Scan for the cell matching the given text and deliver its [X, Y] coordinate at center. 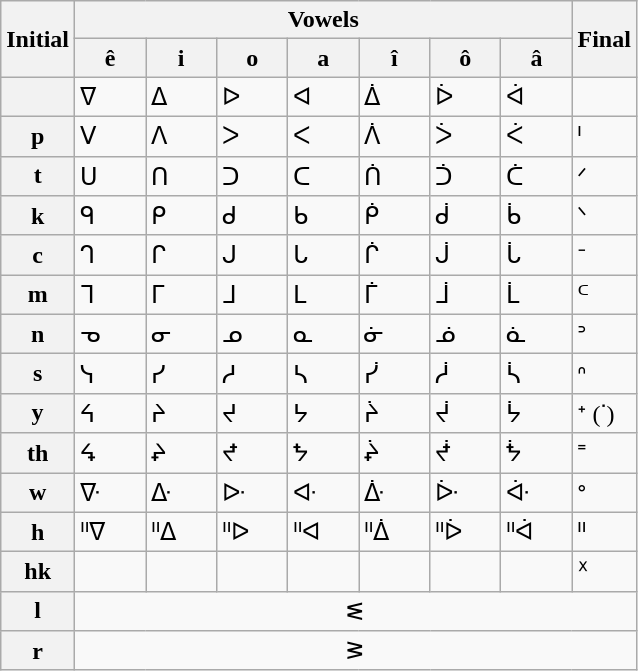
ᖨ [182, 453]
ᕽ [604, 572]
ᓈ [536, 334]
ᔩ [394, 413]
ᐚ [536, 492]
ᒎ [466, 255]
ᓲ [466, 374]
ᓭ [110, 374]
ᖪ [252, 453]
ᐁ [110, 97]
ᐢ [604, 374]
ᒌ [394, 255]
ᐯ [110, 136]
ᐦᐋ [536, 532]
ᑯ [252, 216]
ᒣ [110, 295]
ᐤ [604, 492]
ᑌ [110, 176]
ᕒ [356, 651]
ᔮ [536, 413]
ᐸ [324, 136]
î [394, 58]
ᓀ [110, 334]
ᒐ [324, 255]
hk [38, 572]
ᐅ [252, 97]
th [38, 453]
ᑫ [110, 216]
ᖩ [394, 453]
ᓴ [324, 374]
c [38, 255]
r [38, 651]
ᐄ [394, 97]
ᒦ [394, 295]
a [324, 58]
ᓯ [182, 374]
ᑰ [466, 216]
ᔦ [110, 413]
ᐍ [110, 492]
ᐘ [324, 492]
ᐦ [604, 532]
ᐹ [536, 136]
ᖫ [466, 453]
ᓃ [394, 334]
ᐆ [466, 97]
ᓅ [466, 334]
o [252, 58]
ᐏ [182, 492]
ᖬ [324, 453]
ᖭ [536, 453]
p [38, 136]
ᑕ [324, 176]
ᕀ (ᐝ) [604, 413]
ᓬ [356, 611]
â [536, 58]
ᐟ [604, 176]
ᓄ [252, 334]
h [38, 532]
ᐲ [394, 136]
w [38, 492]
ᒑ [536, 255]
ᑐ [252, 176]
ᒍ [252, 255]
ê [110, 58]
ᐋ [536, 97]
ᐦᐃ [182, 532]
n [38, 334]
ᖧ [110, 453]
ᓵ [536, 374]
ᐊ [324, 97]
ᐳ [252, 136]
ᐑ [394, 492]
m [38, 295]
ᑳ [536, 216]
ᑏ [394, 176]
ᐦᐁ [110, 532]
Vowels [324, 20]
ᐦᐆ [466, 532]
i [182, 58]
ᐱ [182, 136]
ᔨ [182, 413]
ᒧ [252, 295]
ᐠ [604, 216]
ᒉ [110, 255]
ᑭ [182, 216]
ᑊ [604, 136]
l [38, 611]
ᓰ [394, 374]
ô [466, 58]
ᐣ [604, 334]
ᒪ [324, 295]
ᓱ [252, 374]
ᑲ [324, 216]
ᒥ [182, 295]
ᑖ [536, 176]
k [38, 216]
ᐦᐊ [324, 532]
ᒋ [182, 255]
ᙾ [604, 453]
s [38, 374]
ᔭ [324, 413]
y [38, 413]
t [38, 176]
ᐦᐅ [252, 532]
ᒼ [604, 295]
Final [604, 39]
ᐴ [466, 136]
ᔪ [252, 413]
ᑑ [466, 176]
ᐦᐄ [394, 532]
ᒫ [536, 295]
ᐓ [252, 492]
ᑮ [394, 216]
ᐕ [466, 492]
ᑎ [182, 176]
ᓂ [182, 334]
ᐨ [604, 255]
ᐃ [182, 97]
Initial [38, 39]
ᓇ [324, 334]
ᔫ [466, 413]
ᒨ [466, 295]
